Identify which cell holds the provided text, then report its (X, Y) central coordinate. 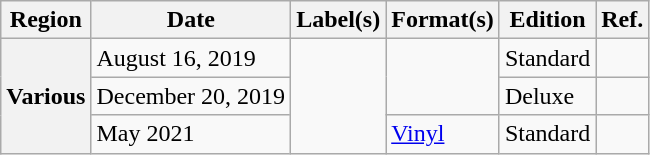
Region (46, 20)
Format(s) (443, 20)
Ref. (622, 20)
Date (191, 20)
May 2021 (191, 134)
Deluxe (547, 96)
Label(s) (338, 20)
Various (46, 96)
Vinyl (443, 134)
Edition (547, 20)
December 20, 2019 (191, 96)
August 16, 2019 (191, 58)
